Return the [X, Y] coordinate for the center point of the cell that contains the specified text.  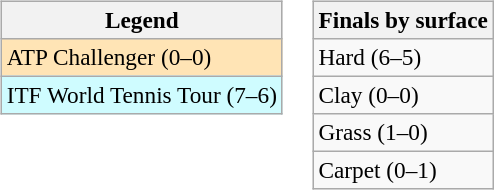
Grass (1–0) [403, 133]
ATP Challenger (0–0) [142, 57]
Carpet (0–1) [403, 171]
Legend [142, 20]
Clay (0–0) [403, 95]
ITF World Tennis Tour (7–6) [142, 95]
Hard (6–5) [403, 57]
Finals by surface [403, 20]
